Return [X, Y] of the center of cell containing provided text 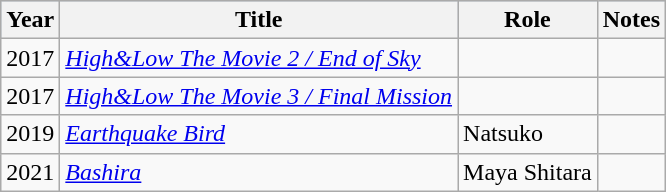
Bashira [259, 172]
High&Low The Movie 2 / End of Sky [259, 58]
Title [259, 20]
Natsuko [528, 134]
Maya Shitara [528, 172]
Role [528, 20]
Year [30, 20]
2021 [30, 172]
2019 [30, 134]
High&Low The Movie 3 / Final Mission [259, 96]
Notes [631, 20]
Earthquake Bird [259, 134]
